Pinpoint the cell where the given text exists, returning its [X, Y] midpoint coordinate. 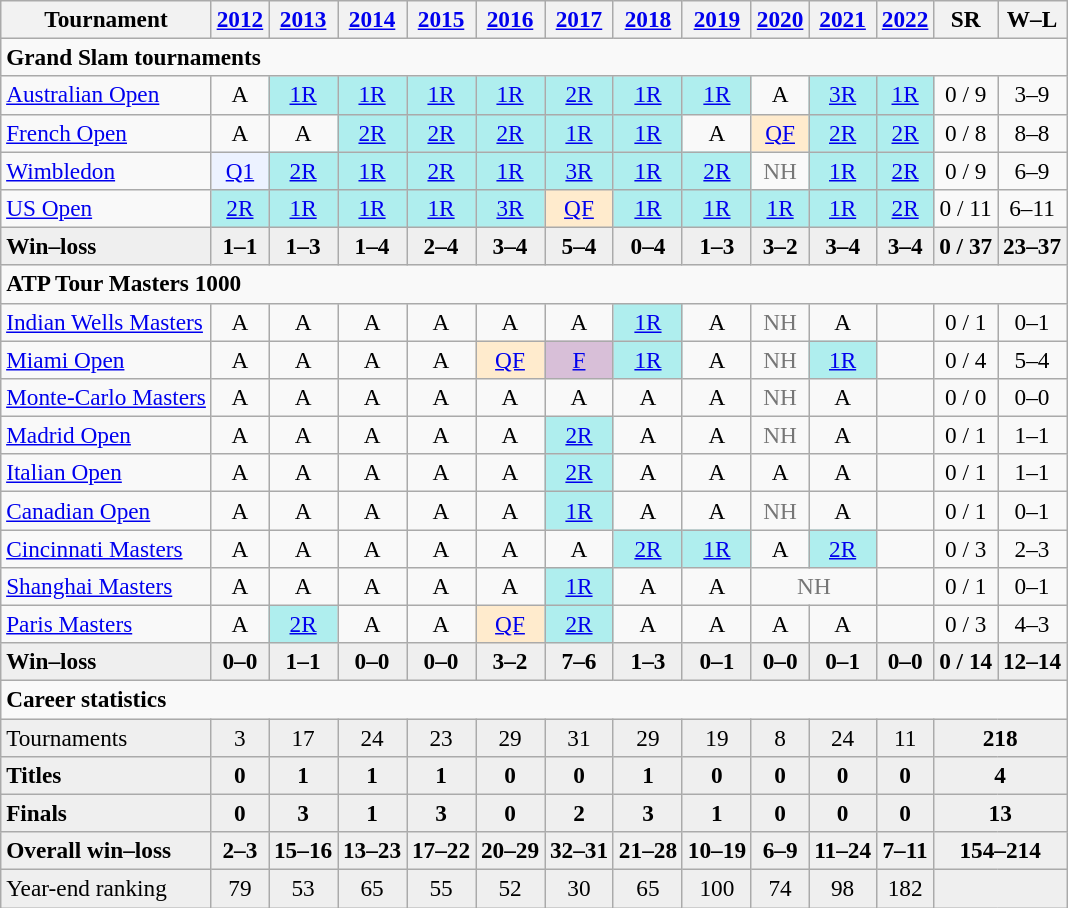
Year-end ranking [106, 888]
3–9 [1032, 95]
53 [304, 888]
17 [304, 737]
79 [240, 888]
4–3 [1032, 624]
17–22 [442, 850]
19 [716, 737]
182 [904, 888]
Monte-Carlo Masters [106, 397]
23–37 [1032, 246]
100 [716, 888]
Australian Open [106, 95]
11–24 [843, 850]
0 / 14 [966, 662]
Titles [106, 775]
2–4 [442, 246]
Indian Wells Masters [106, 322]
2012 [240, 19]
Career statistics [534, 699]
Canadian Open [106, 510]
Madrid Open [106, 435]
7–6 [578, 662]
0 / 4 [966, 359]
2020 [780, 19]
4 [1000, 775]
2021 [843, 19]
154–214 [1000, 850]
0 / 0 [966, 397]
15–16 [304, 850]
French Open [106, 133]
2022 [904, 19]
8–8 [1032, 133]
Tournament [106, 19]
11 [904, 737]
Wimbledon [106, 170]
7–11 [904, 850]
Tournaments [106, 737]
0 / 37 [966, 246]
2018 [648, 19]
W–L [1032, 19]
Italian Open [106, 473]
98 [843, 888]
1–4 [372, 246]
0 / 8 [966, 133]
F [578, 359]
13 [1000, 813]
Finals [106, 813]
Cincinnati Masters [106, 548]
2013 [304, 19]
ATP Tour Masters 1000 [534, 284]
6–11 [1032, 208]
Grand Slam tournaments [534, 57]
2019 [716, 19]
10–19 [716, 850]
Q1 [240, 170]
13–23 [372, 850]
2017 [578, 19]
74 [780, 888]
Miami Open [106, 359]
Paris Masters [106, 624]
23 [442, 737]
218 [1000, 737]
Shanghai Masters [106, 586]
US Open [106, 208]
12–14 [1032, 662]
52 [510, 888]
55 [442, 888]
2015 [442, 19]
21–28 [648, 850]
Overall win–loss [106, 850]
2014 [372, 19]
31 [578, 737]
SR [966, 19]
2 [578, 813]
30 [578, 888]
8 [780, 737]
0–4 [648, 246]
0 / 11 [966, 208]
20–29 [510, 850]
32–31 [578, 850]
2016 [510, 19]
